From the cell containing the given text, extract its center point as (X, Y) coordinate. 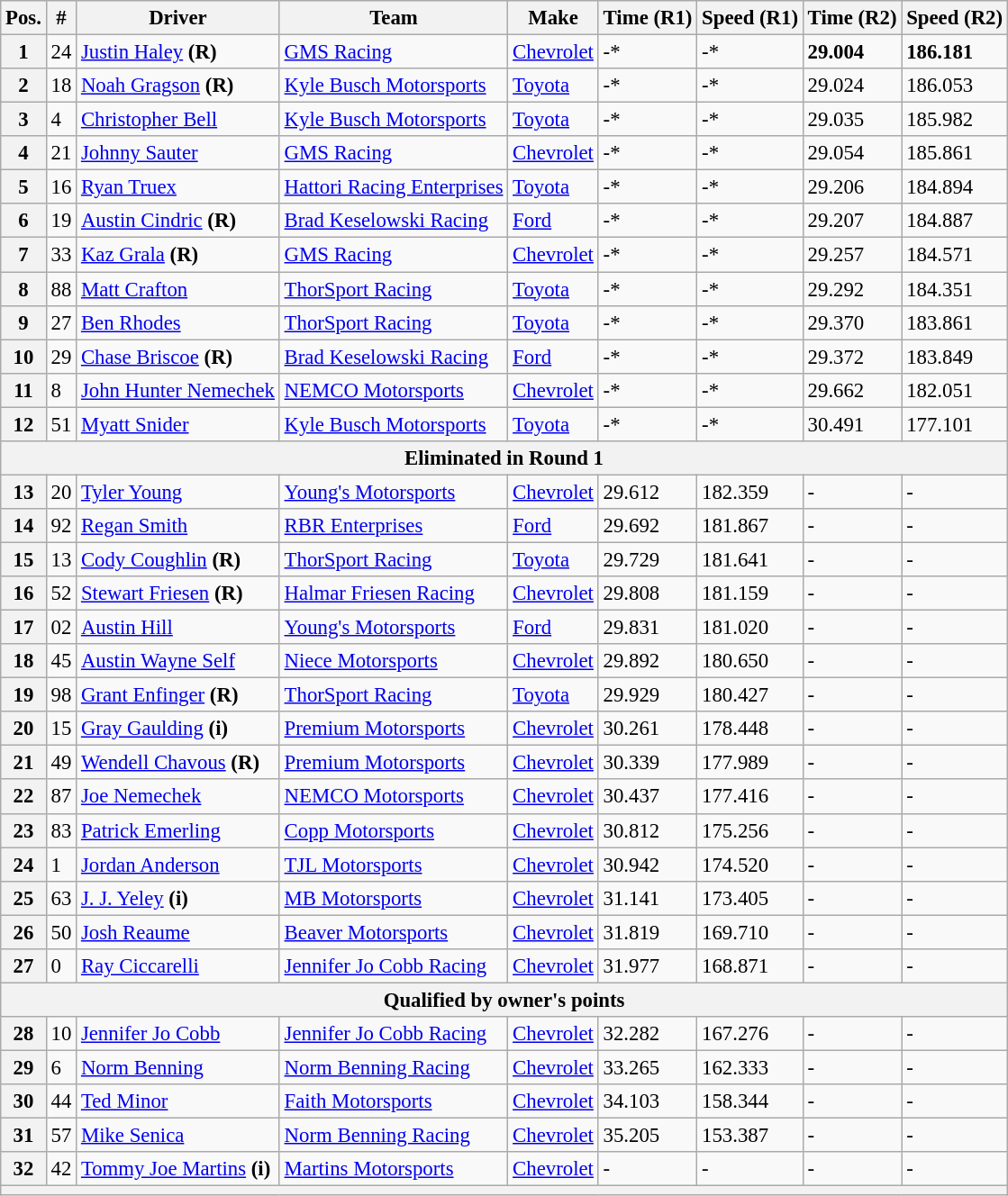
3 (23, 120)
Noah Gragson (R) (178, 86)
Cody Coughlin (R) (178, 559)
29.662 (852, 390)
Martins Motorsports (394, 1169)
180.650 (750, 661)
Ben Rhodes (178, 322)
Team (394, 18)
169.710 (750, 932)
Austin Hill (178, 628)
25 (23, 898)
Tommy Joe Martins (i) (178, 1169)
181.159 (750, 593)
29.929 (648, 695)
30 (23, 1101)
29.831 (648, 628)
45 (61, 661)
Regan Smith (178, 526)
184.894 (955, 187)
177.416 (750, 797)
# (61, 18)
Johnny Sauter (178, 153)
7 (23, 255)
RBR Enterprises (394, 526)
30.812 (648, 830)
30.339 (648, 763)
Myatt Snider (178, 424)
181.020 (750, 628)
28 (23, 1034)
Stewart Friesen (R) (178, 593)
177.989 (750, 763)
Mike Senica (178, 1136)
186.181 (955, 52)
49 (61, 763)
Driver (178, 18)
29.372 (852, 357)
Christopher Bell (178, 120)
MB Motorsports (394, 898)
22 (23, 797)
Joe Nemechek (178, 797)
31 (23, 1136)
Grant Enfinger (R) (178, 695)
5 (23, 187)
29.257 (852, 255)
182.051 (955, 390)
181.641 (750, 559)
33 (61, 255)
52 (61, 593)
14 (23, 526)
Jordan Anderson (178, 865)
183.861 (955, 322)
29.292 (852, 289)
Make (553, 18)
31.141 (648, 898)
17 (23, 628)
180.427 (750, 695)
29.692 (648, 526)
29.612 (648, 492)
Justin Haley (R) (178, 52)
Halmar Friesen Racing (394, 593)
Gray Gaulding (i) (178, 729)
44 (61, 1101)
Austin Cindric (R) (178, 221)
34.103 (648, 1101)
11 (23, 390)
184.887 (955, 221)
175.256 (750, 830)
Jennifer Jo Cobb (178, 1034)
173.405 (750, 898)
Qualified by owner's points (504, 1000)
184.351 (955, 289)
TJL Motorsports (394, 865)
Time (R1) (648, 18)
29.054 (852, 153)
30.437 (648, 797)
162.333 (750, 1067)
153.387 (750, 1136)
29.206 (852, 187)
50 (61, 932)
92 (61, 526)
177.101 (955, 424)
Beaver Motorsports (394, 932)
51 (61, 424)
98 (61, 695)
12 (23, 424)
29.004 (852, 52)
Patrick Emerling (178, 830)
29.808 (648, 593)
88 (61, 289)
31.819 (648, 932)
Kaz Grala (R) (178, 255)
29.035 (852, 120)
184.571 (955, 255)
2 (23, 86)
42 (61, 1169)
30.261 (648, 729)
57 (61, 1136)
29.024 (852, 86)
83 (61, 830)
178.448 (750, 729)
Time (R2) (852, 18)
Speed (R2) (955, 18)
185.861 (955, 153)
63 (61, 898)
181.867 (750, 526)
Josh Reaume (178, 932)
158.344 (750, 1101)
J. J. Yeley (i) (178, 898)
Ray Ciccarelli (178, 966)
32.282 (648, 1034)
31.977 (648, 966)
Ryan Truex (178, 187)
87 (61, 797)
Eliminated in Round 1 (504, 458)
Matt Crafton (178, 289)
186.053 (955, 86)
174.520 (750, 865)
Speed (R1) (750, 18)
29.729 (648, 559)
29.370 (852, 322)
Tyler Young (178, 492)
23 (23, 830)
167.276 (750, 1034)
30.491 (852, 424)
29.207 (852, 221)
Hattori Racing Enterprises (394, 187)
Norm Benning (178, 1067)
183.849 (955, 357)
Pos. (23, 18)
33.265 (648, 1067)
Wendell Chavous (R) (178, 763)
Niece Motorsports (394, 661)
Chase Briscoe (R) (178, 357)
32 (23, 1169)
0 (61, 966)
Ted Minor (178, 1101)
Copp Motorsports (394, 830)
9 (23, 322)
Austin Wayne Self (178, 661)
30.942 (648, 865)
182.359 (750, 492)
John Hunter Nemechek (178, 390)
02 (61, 628)
185.982 (955, 120)
35.205 (648, 1136)
Faith Motorsports (394, 1101)
26 (23, 932)
29.892 (648, 661)
168.871 (750, 966)
